Return [X, Y] of the center of cell containing provided text 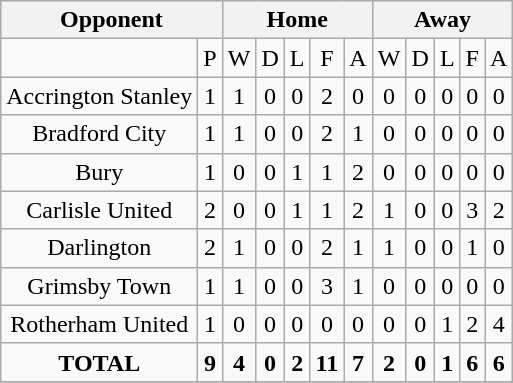
Bury [100, 172]
Carlisle United [100, 210]
Bradford City [100, 134]
Grimsby Town [100, 286]
Away [442, 20]
11 [327, 362]
9 [210, 362]
Opponent [112, 20]
P [210, 58]
Home [297, 20]
Rotherham United [100, 324]
Darlington [100, 248]
7 [358, 362]
TOTAL [100, 362]
Accrington Stanley [100, 96]
